Return [X, Y] of the center of cell containing provided text 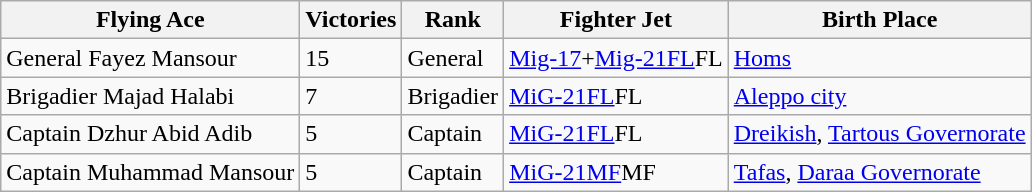
Dreikish, Tartous Governorate [880, 134]
15 [351, 58]
Brigadier [453, 96]
Tafas, Daraa Governorate [880, 172]
Aleppo city [880, 96]
Mig-17+Mig-21FLFL [616, 58]
Fighter Jet [616, 20]
MiG-21MFMF [616, 172]
Homs [880, 58]
General [453, 58]
Victories [351, 20]
Rank [453, 20]
Birth Place [880, 20]
7 [351, 96]
Captain Muhammad Mansour [150, 172]
Brigadier Majad Halabi [150, 96]
Captain Dzhur Abid Adib [150, 134]
Flying Ace [150, 20]
General Fayez Mansour [150, 58]
